Determine the [x, y] coordinate at the center of the cell enclosing the given text.  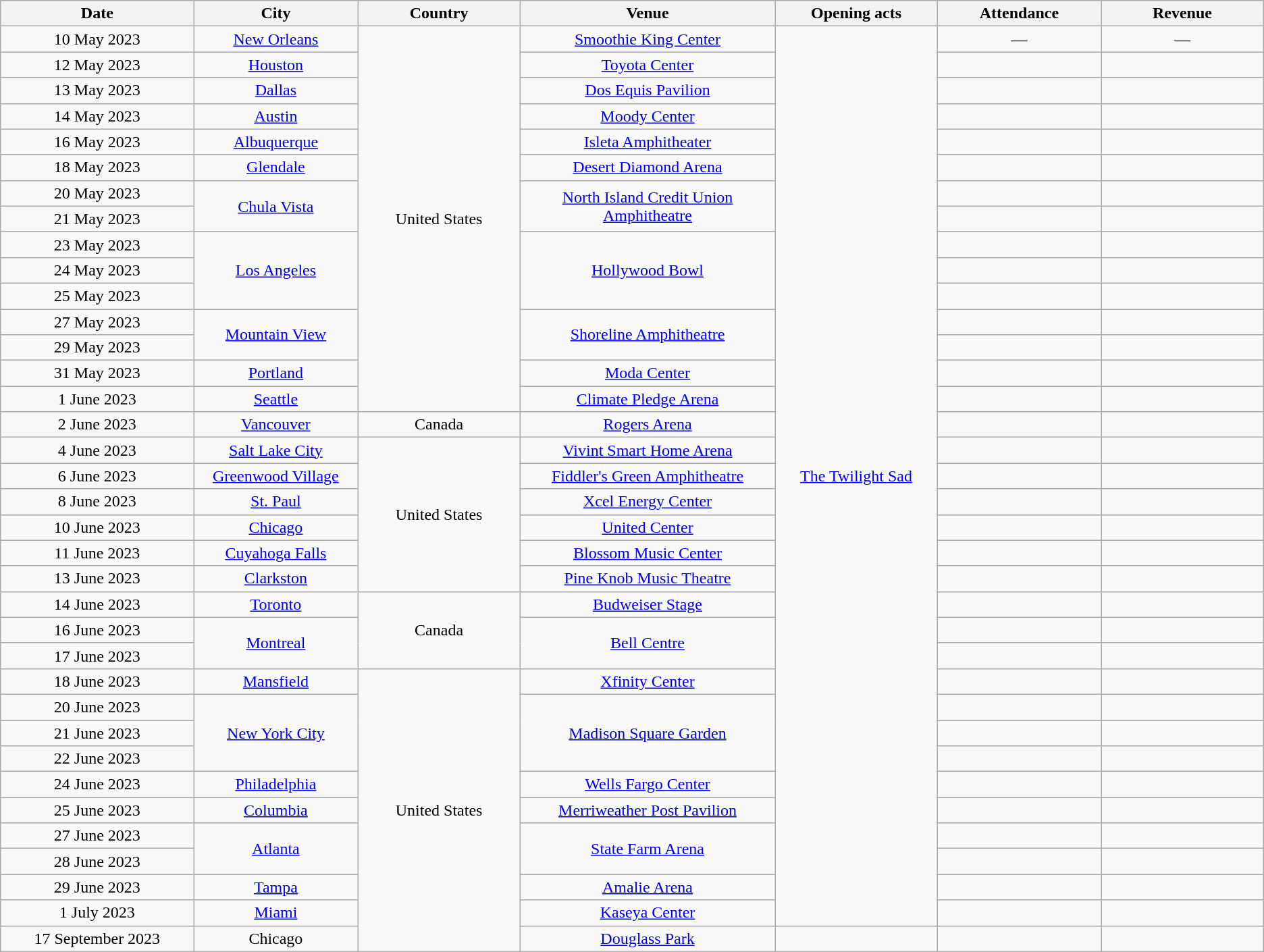
United Center [647, 527]
Shoreline Amphitheatre [647, 335]
Madison Square Garden [647, 733]
Wells Fargo Center [647, 785]
1 June 2023 [97, 399]
The Twilight Sad [856, 476]
13 June 2023 [97, 579]
Xcel Energy Center [647, 502]
Rogers Arena [647, 425]
Albuquerque [275, 142]
10 June 2023 [97, 527]
Miami [275, 913]
17 September 2023 [97, 938]
14 May 2023 [97, 116]
Smoothie King Center [647, 39]
25 June 2023 [97, 810]
Bell Centre [647, 643]
28 June 2023 [97, 862]
Philadelphia [275, 785]
Salt Lake City [275, 450]
Toyota Center [647, 65]
21 May 2023 [97, 219]
20 May 2023 [97, 193]
Revenue [1183, 14]
Tampa [275, 887]
4 June 2023 [97, 450]
18 May 2023 [97, 167]
24 June 2023 [97, 785]
Austin [275, 116]
Toronto [275, 604]
Seattle [275, 399]
St. Paul [275, 502]
16 June 2023 [97, 630]
State Farm Arena [647, 849]
Los Angeles [275, 270]
Columbia [275, 810]
27 June 2023 [97, 836]
Glendale [275, 167]
22 June 2023 [97, 759]
11 June 2023 [97, 553]
1 July 2023 [97, 913]
13 May 2023 [97, 90]
Montreal [275, 643]
Portland [275, 373]
23 May 2023 [97, 244]
North Island Credit Union Amphitheatre [647, 206]
New Orleans [275, 39]
10 May 2023 [97, 39]
Budweiser Stage [647, 604]
24 May 2023 [97, 270]
City [275, 14]
27 May 2023 [97, 322]
Xfinity Center [647, 681]
Chula Vista [275, 206]
Merriweather Post Pavilion [647, 810]
Fiddler's Green Amphitheatre [647, 476]
31 May 2023 [97, 373]
Amalie Arena [647, 887]
Opening acts [856, 14]
Vivint Smart Home Arena [647, 450]
Houston [275, 65]
14 June 2023 [97, 604]
Dallas [275, 90]
Venue [647, 14]
Isleta Amphitheater [647, 142]
Date [97, 14]
Climate Pledge Arena [647, 399]
Moody Center [647, 116]
8 June 2023 [97, 502]
21 June 2023 [97, 733]
Mountain View [275, 335]
17 June 2023 [97, 656]
29 June 2023 [97, 887]
12 May 2023 [97, 65]
Moda Center [647, 373]
Vancouver [275, 425]
Atlanta [275, 849]
Desert Diamond Arena [647, 167]
Blossom Music Center [647, 553]
29 May 2023 [97, 348]
6 June 2023 [97, 476]
Attendance [1020, 14]
Country [439, 14]
New York City [275, 733]
18 June 2023 [97, 681]
Greenwood Village [275, 476]
Cuyahoga Falls [275, 553]
20 June 2023 [97, 707]
Clarkston [275, 579]
Douglass Park [647, 938]
Hollywood Bowl [647, 270]
Kaseya Center [647, 913]
25 May 2023 [97, 296]
Dos Equis Pavilion [647, 90]
Mansfield [275, 681]
16 May 2023 [97, 142]
2 June 2023 [97, 425]
Pine Knob Music Theatre [647, 579]
